Return the (x, y) coordinate for the center point of the cell that contains the specified text.  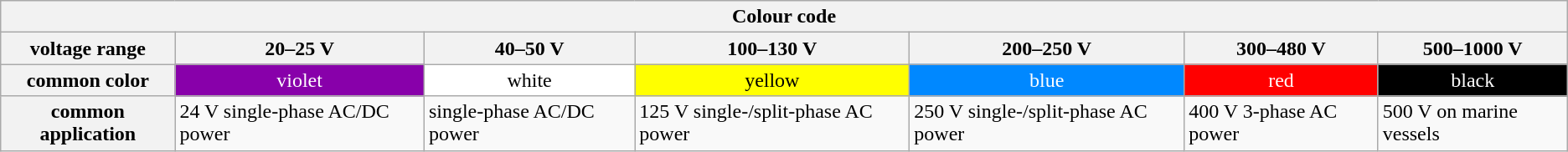
24 V single-phase AC/DC power (300, 124)
white (529, 80)
common application (88, 124)
100–130 V (772, 48)
20–25 V (300, 48)
blue (1047, 80)
300–480 V (1282, 48)
single-phase AC/DC power (529, 124)
voltage range (88, 48)
250 V single-/split-phase AC power (1047, 124)
500–1000 V (1473, 48)
125 V single-/split-phase AC power (772, 124)
black (1473, 80)
red (1282, 80)
500 V on marine vessels (1473, 124)
violet (300, 80)
Colour code (784, 17)
200–250 V (1047, 48)
common color (88, 80)
40–50 V (529, 48)
yellow (772, 80)
400 V 3-phase AC power (1282, 124)
